Search for the cell housing the specified text and yield its (X, Y) center coordinate. 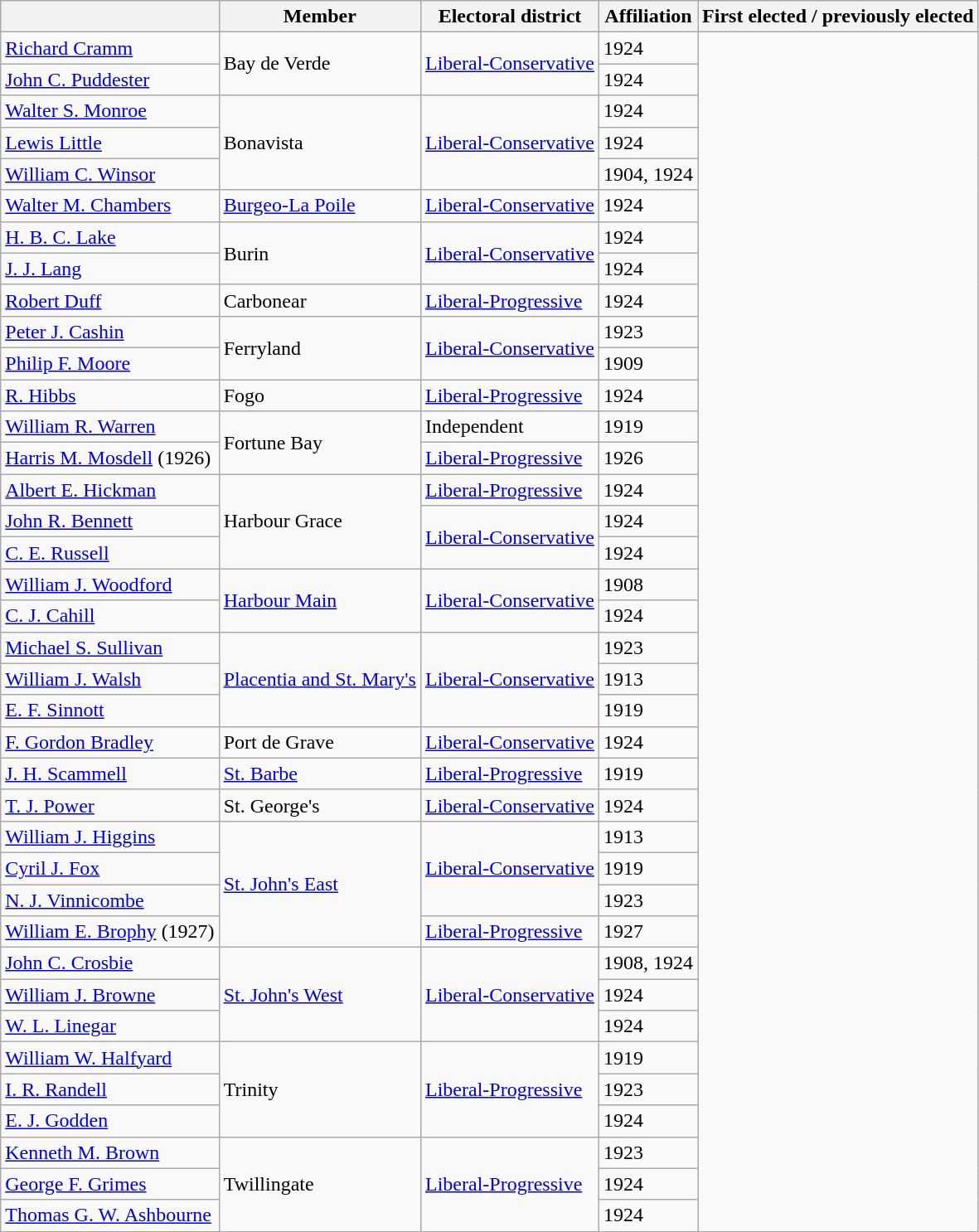
John C. Crosbie (109, 963)
T. J. Power (109, 805)
C. J. Cahill (109, 616)
C. E. Russell (109, 553)
Richard Cramm (109, 48)
Electoral district (509, 17)
William C. Winsor (109, 174)
Port de Grave (320, 742)
1927 (648, 932)
William J. Woodford (109, 584)
I. R. Randell (109, 1089)
Robert Duff (109, 300)
Burgeo-La Poile (320, 206)
Fortune Bay (320, 443)
J. H. Scammell (109, 774)
William J. Higgins (109, 837)
Lewis Little (109, 143)
1908 (648, 584)
St. Barbe (320, 774)
William W. Halfyard (109, 1058)
Harbour Main (320, 600)
Burin (320, 253)
Twillingate (320, 1184)
1926 (648, 458)
Philip F. Moore (109, 363)
N. J. Vinnicombe (109, 900)
Harris M. Mosdell (1926) (109, 458)
E. F. Sinnott (109, 711)
Michael S. Sullivan (109, 648)
Thomas G. W. Ashbourne (109, 1215)
Walter M. Chambers (109, 206)
E. J. Godden (109, 1121)
First elected / previously elected (839, 17)
Independent (509, 427)
William R. Warren (109, 427)
John C. Puddester (109, 80)
J. J. Lang (109, 269)
John R. Bennett (109, 521)
St. John's East (320, 884)
Bay de Verde (320, 64)
Trinity (320, 1089)
Placentia and St. Mary's (320, 679)
Peter J. Cashin (109, 332)
Member (320, 17)
Bonavista (320, 143)
R. Hibbs (109, 395)
Cyril J. Fox (109, 868)
1909 (648, 363)
Ferryland (320, 347)
Affiliation (648, 17)
St. John's West (320, 995)
William J. Browne (109, 995)
William J. Walsh (109, 679)
Fogo (320, 395)
H. B. C. Lake (109, 237)
St. George's (320, 805)
1908, 1924 (648, 963)
Harbour Grace (320, 521)
George F. Grimes (109, 1184)
Albert E. Hickman (109, 490)
Carbonear (320, 300)
W. L. Linegar (109, 1026)
William E. Brophy (1927) (109, 932)
F. Gordon Bradley (109, 742)
Kenneth M. Brown (109, 1152)
Walter S. Monroe (109, 111)
1904, 1924 (648, 174)
